For the text-containing cell, return its midpoint in (x, y) coordinate format. 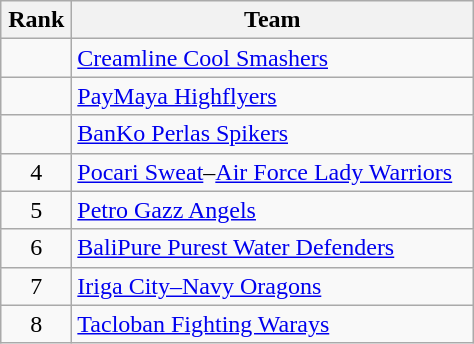
5 (36, 210)
4 (36, 172)
6 (36, 248)
Pocari Sweat–Air Force Lady Warriors (272, 172)
PayMaya Highflyers (272, 96)
BaliPure Purest Water Defenders (272, 248)
Petro Gazz Angels (272, 210)
7 (36, 286)
Rank (36, 20)
Creamline Cool Smashers (272, 58)
BanKo Perlas Spikers (272, 134)
Team (272, 20)
8 (36, 324)
Tacloban Fighting Warays (272, 324)
Iriga City–Navy Oragons (272, 286)
